Identify which cell holds the provided text, then report its (X, Y) central coordinate. 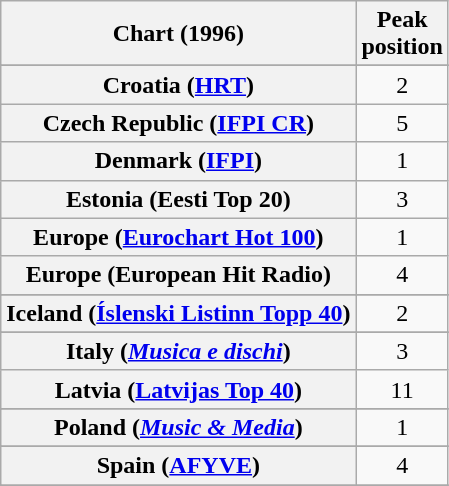
Europe (European Hit Radio) (178, 275)
Denmark (IFPI) (178, 161)
Chart (1996) (178, 34)
Latvia (Latvijas Top 40) (178, 389)
11 (402, 389)
Czech Republic (IFPI CR) (178, 123)
5 (402, 123)
Spain (AFYVE) (178, 465)
Poland (Music & Media) (178, 427)
Estonia (Eesti Top 20) (178, 199)
Peakposition (402, 34)
Italy (Musica e dischi) (178, 351)
Croatia (HRT) (178, 85)
Iceland (Íslenski Listinn Topp 40) (178, 313)
Europe (Eurochart Hot 100) (178, 237)
